Capture the cell that displays the provided text and extract its [x, y] central coordinate. 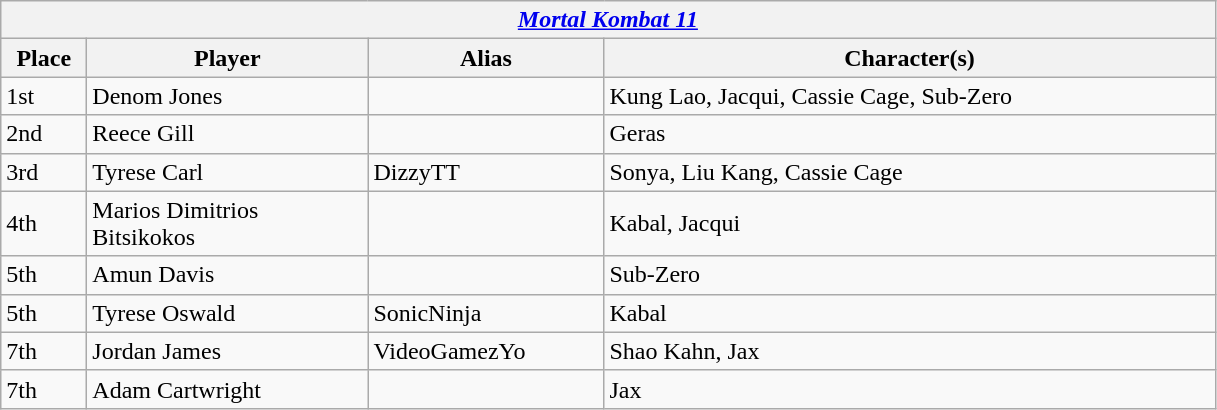
Amun Davis [228, 275]
VideoGamezYo [486, 351]
Sub-Zero [910, 275]
Kung Lao, Jacqui, Cassie Cage, Sub-Zero [910, 96]
Reece Gill [228, 134]
Marios Dimitrios Bitsikokos [228, 224]
Jax [910, 389]
Shao Kahn, Jax [910, 351]
Character(s) [910, 58]
2nd [44, 134]
Denom Jones [228, 96]
Tyrese Carl [228, 172]
Place [44, 58]
4th [44, 224]
Kabal, Jacqui [910, 224]
1st [44, 96]
3rd [44, 172]
DizzyTT [486, 172]
Alias [486, 58]
Tyrese Oswald [228, 313]
Geras [910, 134]
Adam Cartwright [228, 389]
Player [228, 58]
SonicNinja [486, 313]
Kabal [910, 313]
Jordan James [228, 351]
Sonya, Liu Kang, Cassie Cage [910, 172]
Mortal Kombat 11 [608, 20]
